Determine the (x, y) coordinate at the center of the cell enclosing the given text.  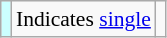
Indicates single (84, 19)
